Return [x, y] of the center of cell containing provided text 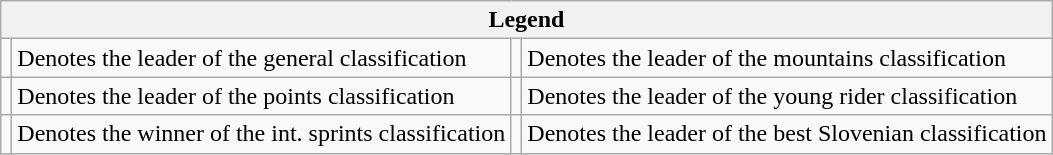
Legend [526, 20]
Denotes the leader of the young rider classification [787, 96]
Denotes the winner of the int. sprints classification [262, 134]
Denotes the leader of the mountains classification [787, 58]
Denotes the leader of the general classification [262, 58]
Denotes the leader of the best Slovenian classification [787, 134]
Denotes the leader of the points classification [262, 96]
